Return the (x, y) coordinate for the center point of the cell that contains the specified text.  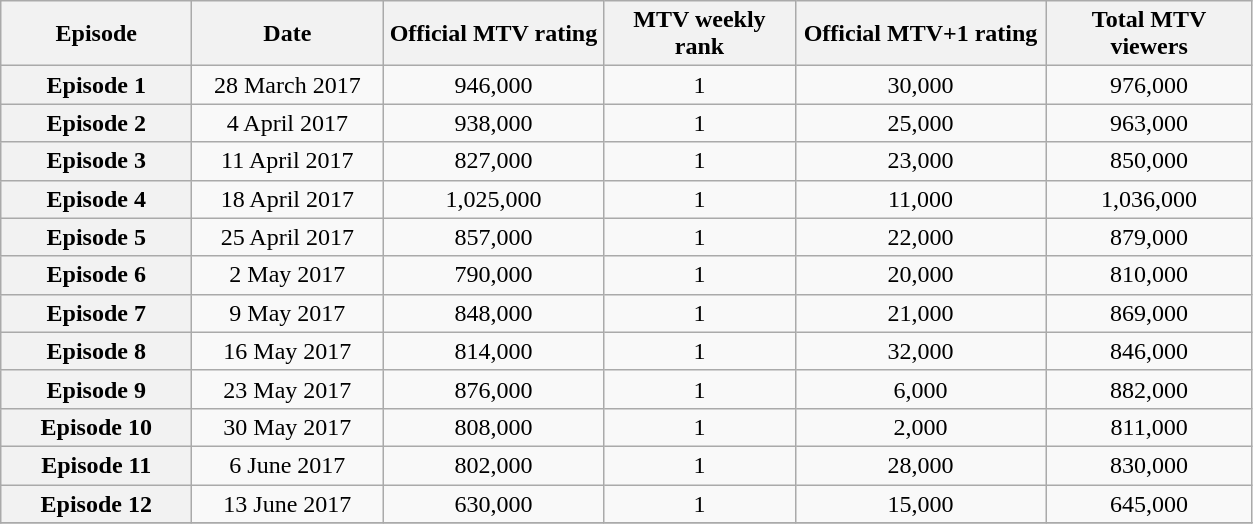
Official MTV rating (494, 34)
11,000 (920, 199)
802,000 (494, 465)
645,000 (1149, 503)
6,000 (920, 389)
790,000 (494, 275)
Episode 10 (96, 427)
Episode 8 (96, 351)
2,000 (920, 427)
Episode 3 (96, 161)
Episode 12 (96, 503)
830,000 (1149, 465)
Official MTV+1 rating (920, 34)
9 May 2017 (288, 313)
21,000 (920, 313)
28,000 (920, 465)
882,000 (1149, 389)
879,000 (1149, 237)
Date (288, 34)
1,025,000 (494, 199)
MTV weekly rank (700, 34)
Episode 9 (96, 389)
814,000 (494, 351)
Episode 1 (96, 85)
Episode 5 (96, 237)
25 April 2017 (288, 237)
25,000 (920, 123)
Episode 4 (96, 199)
976,000 (1149, 85)
846,000 (1149, 351)
876,000 (494, 389)
1,036,000 (1149, 199)
4 April 2017 (288, 123)
13 June 2017 (288, 503)
857,000 (494, 237)
15,000 (920, 503)
848,000 (494, 313)
11 April 2017 (288, 161)
938,000 (494, 123)
827,000 (494, 161)
850,000 (1149, 161)
18 April 2017 (288, 199)
Episode 6 (96, 275)
22,000 (920, 237)
630,000 (494, 503)
Episode 7 (96, 313)
20,000 (920, 275)
808,000 (494, 427)
28 March 2017 (288, 85)
2 May 2017 (288, 275)
Episode (96, 34)
810,000 (1149, 275)
6 June 2017 (288, 465)
23 May 2017 (288, 389)
946,000 (494, 85)
Total MTV viewers (1149, 34)
Episode 11 (96, 465)
30,000 (920, 85)
963,000 (1149, 123)
811,000 (1149, 427)
30 May 2017 (288, 427)
32,000 (920, 351)
869,000 (1149, 313)
23,000 (920, 161)
16 May 2017 (288, 351)
Episode 2 (96, 123)
